Detect which cell encompasses the target text, then output its (x, y) center coordinate. 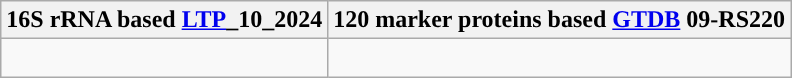
120 marker proteins based GTDB 09-RS220 (560, 20)
16S rRNA based LTP_10_2024 (164, 20)
